Locate the cell with the specified text and output its [x, y] center coordinate. 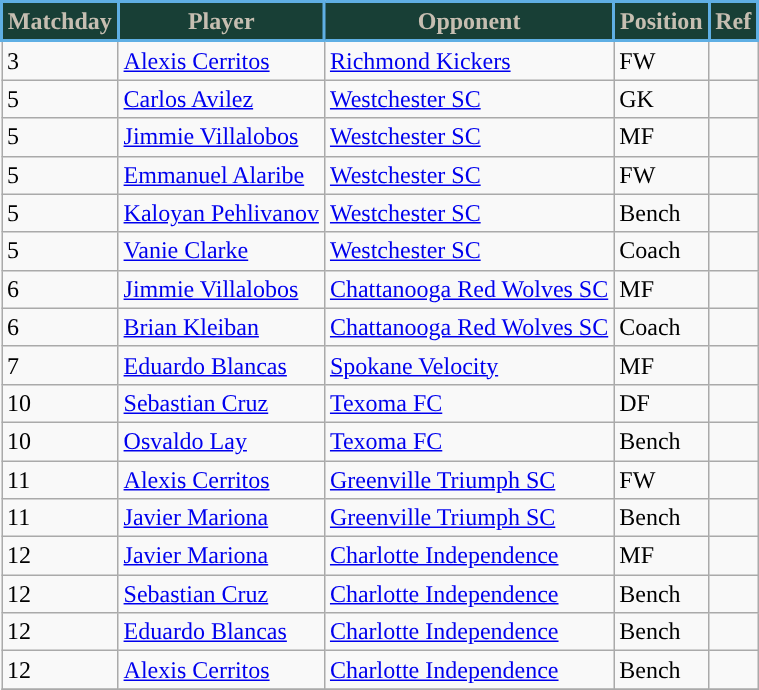
Matchday [60, 22]
Ref [734, 22]
7 [60, 365]
Kaloyan Pehlivanov [221, 213]
Opponent [468, 22]
Richmond Kickers [468, 60]
DF [662, 403]
Position [662, 22]
Carlos Avilez [221, 99]
Spokane Velocity [468, 365]
3 [60, 60]
Emmanuel Alaribe [221, 175]
Osvaldo Lay [221, 441]
GK [662, 99]
Vanie Clarke [221, 251]
Brian Kleiban [221, 327]
Player [221, 22]
